Capture the cell that displays the provided text and extract its [X, Y] central coordinate. 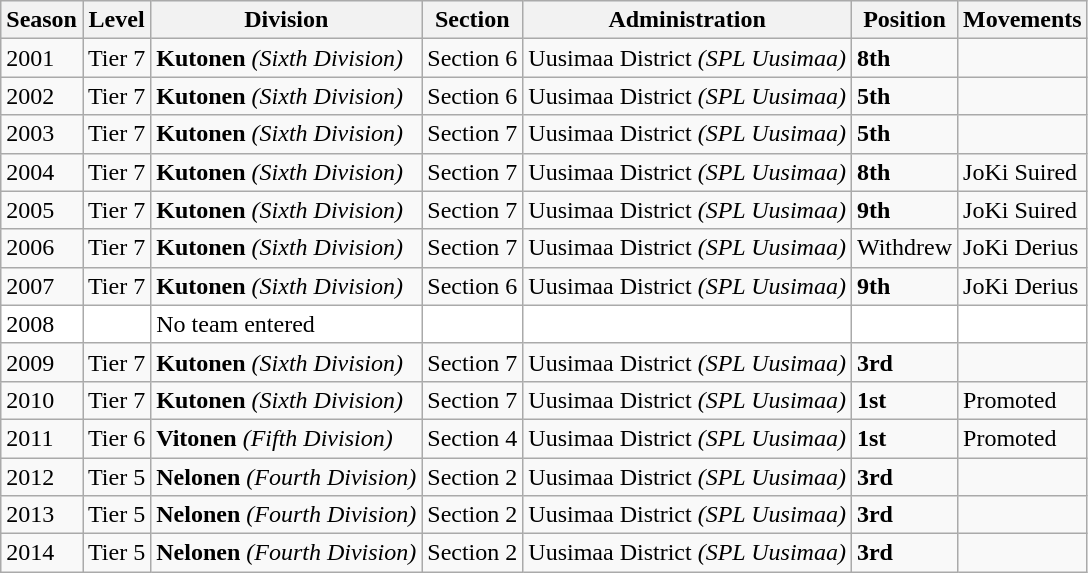
Vitonen (Fifth Division) [286, 438]
Division [286, 20]
Withdrew [904, 248]
2006 [42, 248]
2004 [42, 172]
Season [42, 20]
Administration [688, 20]
No team entered [286, 324]
Movements [1023, 20]
Section 4 [472, 438]
2001 [42, 58]
2010 [42, 400]
Tier 6 [116, 438]
2002 [42, 96]
2014 [42, 553]
2009 [42, 362]
2011 [42, 438]
2013 [42, 515]
2005 [42, 210]
2007 [42, 286]
Level [116, 20]
2003 [42, 134]
2012 [42, 477]
Position [904, 20]
Section [472, 20]
2008 [42, 324]
